Extract the [X, Y] coordinate from the center of the cell holding the provided text.  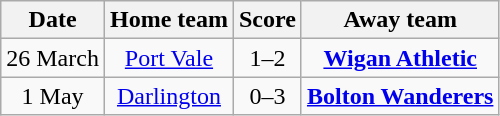
26 March [53, 58]
Score [267, 20]
Wigan Athletic [400, 58]
Away team [400, 20]
1 May [53, 96]
Bolton Wanderers [400, 96]
0–3 [267, 96]
Date [53, 20]
Port Vale [168, 58]
Home team [168, 20]
Darlington [168, 96]
1–2 [267, 58]
